Detect which cell encompasses the target text, then output its (x, y) center coordinate. 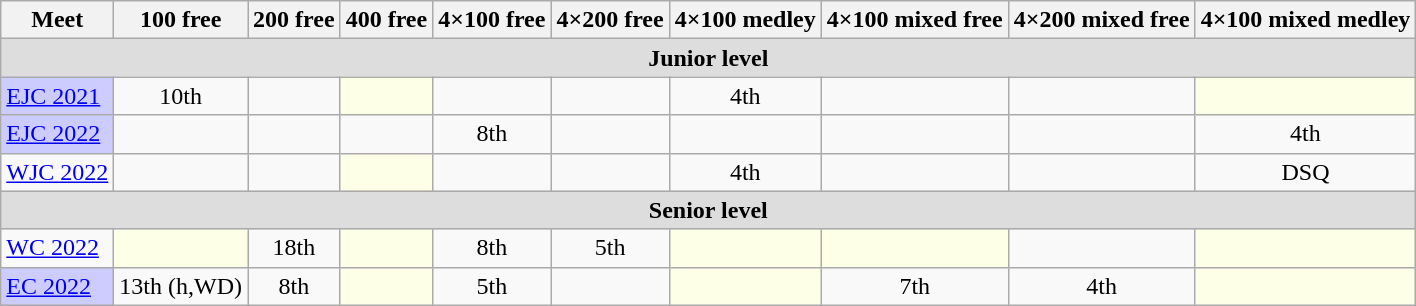
4×100 mixed free (914, 20)
Senior level (708, 210)
4×100 free (492, 20)
18th (294, 248)
Meet (58, 20)
10th (181, 96)
EC 2022 (58, 286)
4×200 free (610, 20)
4×200 mixed free (1102, 20)
200 free (294, 20)
WC 2022 (58, 248)
4×100 mixed medley (1306, 20)
7th (914, 286)
DSQ (1306, 172)
EJC 2021 (58, 96)
13th (h,WD) (181, 286)
Junior level (708, 58)
4×100 medley (745, 20)
100 free (181, 20)
EJC 2022 (58, 134)
400 free (386, 20)
WJC 2022 (58, 172)
